Detect which cell encompasses the target text, then output its (x, y) center coordinate. 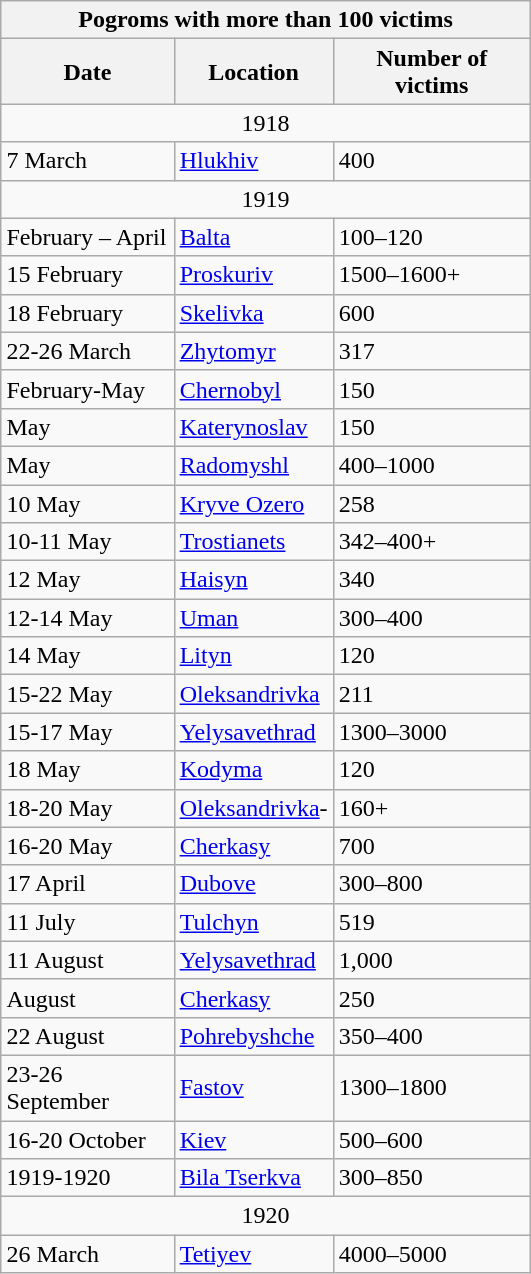
11 July (88, 922)
18 May (88, 770)
Haisyn (254, 580)
Katerynoslav (254, 427)
600 (432, 313)
350–400 (432, 1036)
12 May (88, 580)
10-11 May (88, 542)
Pogroms with more than 100 victims (266, 20)
1300–1800 (432, 1088)
258 (432, 503)
23-26 September (88, 1088)
August (88, 998)
Kodyma (254, 770)
15-22 May (88, 694)
1919-1920 (88, 1178)
400 (432, 161)
340 (432, 580)
Hlukhiv (254, 161)
Dubove (254, 884)
22-26 March (88, 351)
1,000 (432, 960)
Number of victims (432, 72)
250 (432, 998)
Kiev (254, 1139)
Proskuriv (254, 275)
Chernobyl (254, 389)
Location (254, 72)
342–400+ (432, 542)
Oleksandrivka (254, 694)
519 (432, 922)
18-20 May (88, 808)
Zhytomyr (254, 351)
18 February (88, 313)
300–850 (432, 1178)
Date (88, 72)
700 (432, 846)
1500–1600+ (432, 275)
100–120 (432, 237)
500–600 (432, 1139)
4000–5000 (432, 1254)
16-20 May (88, 846)
300–800 (432, 884)
10 May (88, 503)
February-May (88, 389)
16-20 October (88, 1139)
15 February (88, 275)
12-14 May (88, 618)
317 (432, 351)
Pohrebyshche (254, 1036)
Radomyshl (254, 465)
300–400 (432, 618)
1919 (266, 199)
Lityn (254, 656)
Balta (254, 237)
17 April (88, 884)
22 August (88, 1036)
26 March (88, 1254)
211 (432, 694)
Fastov (254, 1088)
Trostianets (254, 542)
Tetiyev (254, 1254)
14 May (88, 656)
1918 (266, 123)
February – April (88, 237)
Bila Tserkva (254, 1178)
1920 (266, 1216)
Uman (254, 618)
Kryve Ozero (254, 503)
Tulchyn (254, 922)
160+ (432, 808)
15-17 May (88, 732)
1300–3000 (432, 732)
11 August (88, 960)
Skelivka (254, 313)
400–1000 (432, 465)
Oleksandrivka- (254, 808)
7 March (88, 161)
